Identify which cell holds the provided text, then report its (x, y) central coordinate. 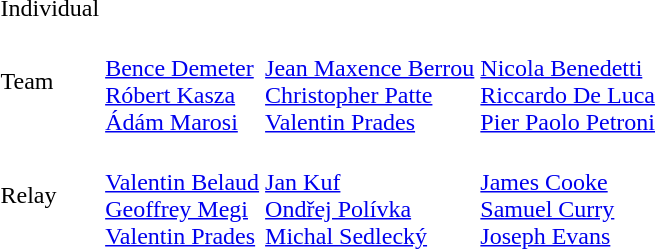
Jean Maxence BerrouChristopher PatteValentin Prades (370, 82)
Bence DemeterRóbert KaszaÁdám Marosi (182, 82)
